From the cell containing the given text, extract its center point as [x, y] coordinate. 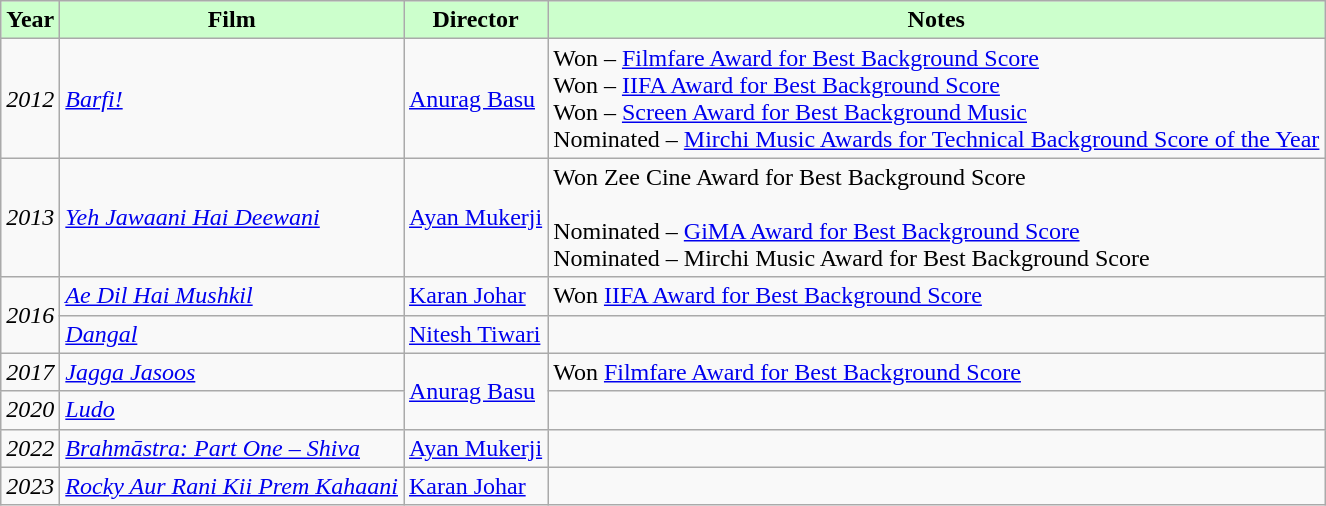
Won Zee Cine Award for Best Background ScoreNominated – GiMA Award for Best Background Score Nominated – Mirchi Music Award for Best Background Score [936, 218]
Won IIFA Award for Best Background Score [936, 296]
2022 [30, 448]
2017 [30, 372]
Yeh Jawaani Hai Deewani [232, 218]
Barfi! [232, 98]
Ae Dil Hai Mushkil [232, 296]
Notes [936, 20]
2020 [30, 410]
Rocky Aur Rani Kii Prem Kahaani [232, 486]
2012 [30, 98]
2023 [30, 486]
Year [30, 20]
2013 [30, 218]
Director [476, 20]
Film [232, 20]
Jagga Jasoos [232, 372]
Brahmāstra: Part One – Shiva [232, 448]
Dangal [232, 334]
Ludo [232, 410]
2016 [30, 315]
Nitesh Tiwari [476, 334]
Won Filmfare Award for Best Background Score [936, 372]
